Locate the cell with the specified text and output its (x, y) center coordinate. 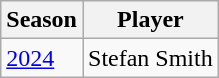
2024 (42, 58)
Stefan Smith (150, 58)
Player (150, 20)
Season (42, 20)
